Return the [X, Y] coordinate for the center point of the cell that contains the specified text.  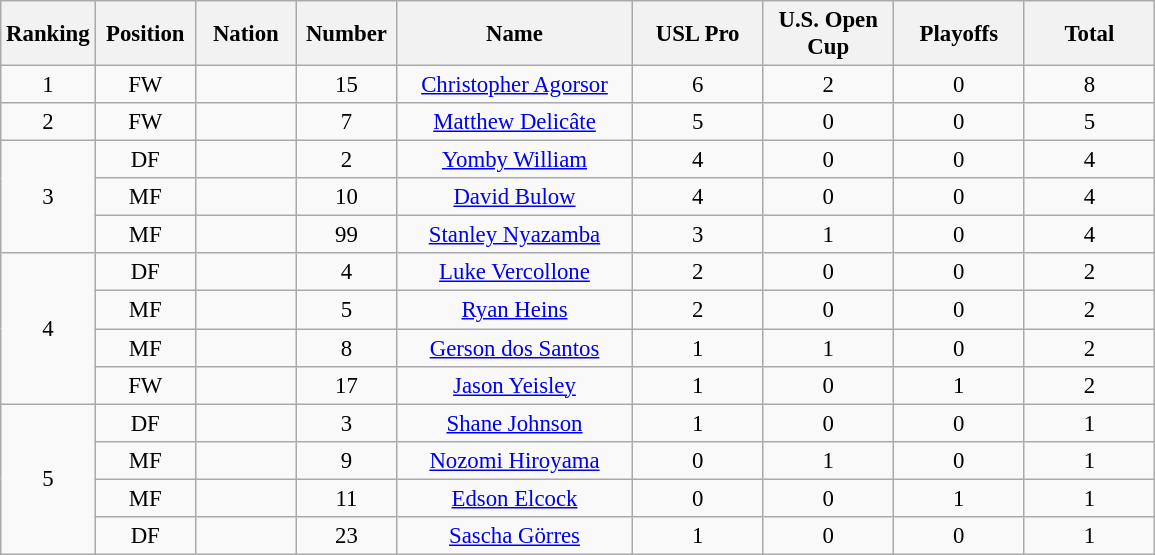
Matthew Delicâte [515, 122]
10 [346, 197]
USL Pro [698, 34]
Nation [246, 34]
Playoffs [958, 34]
15 [346, 85]
Stanley Nyazamba [515, 235]
Gerson dos Santos [515, 348]
9 [346, 460]
Shane Johnson [515, 423]
Total [1090, 34]
Ryan Heins [515, 310]
11 [346, 498]
Sascha Görres [515, 536]
Number [346, 34]
Yomby William [515, 160]
U.S. Open Cup [828, 34]
17 [346, 385]
Position [146, 34]
6 [698, 85]
Edson Elcock [515, 498]
Name [515, 34]
Luke Vercollone [515, 273]
Jason Yeisley [515, 385]
David Bulow [515, 197]
Ranking [48, 34]
7 [346, 122]
99 [346, 235]
23 [346, 536]
Nozomi Hiroyama [515, 460]
Christopher Agorsor [515, 85]
